Detect which cell encompasses the target text, then output its [X, Y] center coordinate. 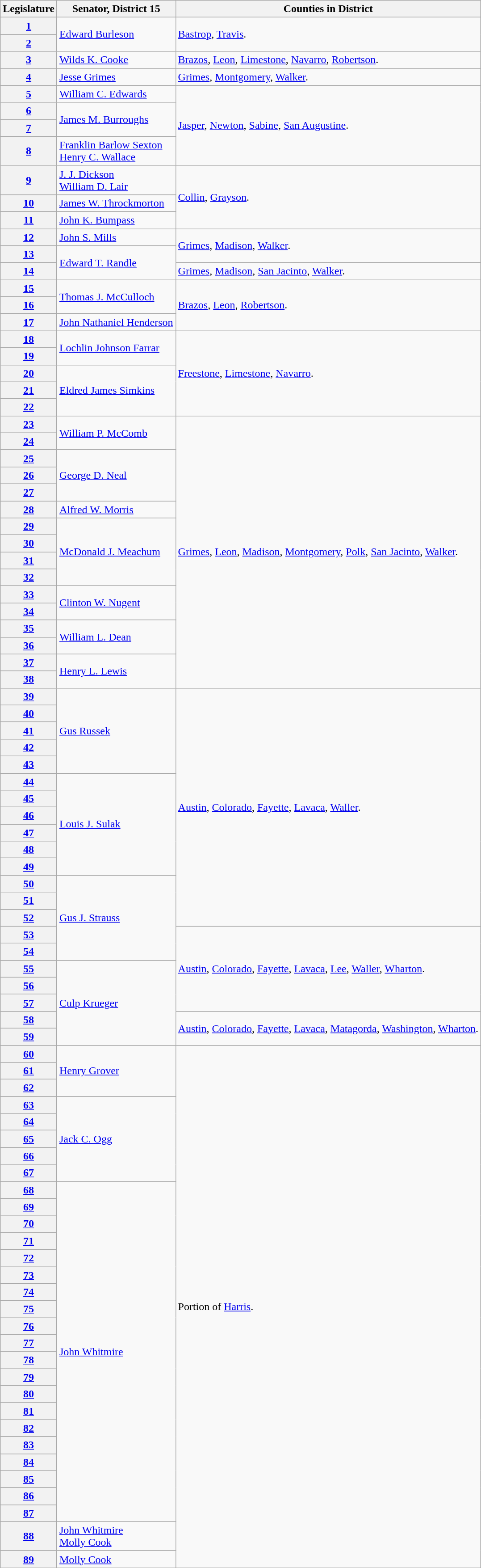
35 [29, 628]
Austin, Colorado, Fayette, Lavaca, Lee, Waller, Wharton. [328, 969]
40 [29, 713]
Clinton W. Nugent [116, 603]
68 [29, 1190]
41 [29, 730]
Culp Krueger [116, 1003]
4 [29, 77]
72 [29, 1258]
Grimes, Madison, San Jacinto, Walker. [328, 271]
3 [29, 60]
37 [29, 662]
60 [29, 1054]
William P. McComb [116, 433]
85 [29, 1479]
William L. Dean [116, 637]
84 [29, 1462]
10 [29, 203]
Grimes, Leon, Madison, Montgomery, Polk, San Jacinto, Walker. [328, 552]
47 [29, 833]
56 [29, 986]
44 [29, 782]
54 [29, 952]
65 [29, 1139]
Collin, Grayson. [328, 197]
71 [29, 1241]
Jasper, Newton, Sabine, San Augustine. [328, 125]
74 [29, 1292]
43 [29, 764]
39 [29, 696]
88 [29, 1536]
83 [29, 1445]
James W. Throckmorton [116, 203]
75 [29, 1309]
42 [29, 747]
77 [29, 1343]
McDonald J. Meachum [116, 552]
Gus Russek [116, 730]
22 [29, 407]
53 [29, 935]
79 [29, 1377]
Henry L. Lewis [116, 671]
45 [29, 799]
49 [29, 867]
Molly Cook [116, 1559]
73 [29, 1275]
66 [29, 1156]
25 [29, 458]
14 [29, 271]
Alfred W. Morris [116, 509]
76 [29, 1326]
1 [29, 26]
78 [29, 1360]
12 [29, 237]
Gus J. Strauss [116, 918]
9 [29, 180]
46 [29, 816]
Louis J. Sulak [116, 824]
55 [29, 969]
63 [29, 1105]
8 [29, 151]
Henry Grover [116, 1071]
23 [29, 424]
27 [29, 492]
John WhitmireMolly Cook [116, 1536]
24 [29, 441]
6 [29, 111]
Edward Burleson [116, 34]
13 [29, 254]
Jesse Grimes [116, 77]
Freestone, Limestone, Navarro. [328, 373]
21 [29, 390]
Senator, District 15 [116, 9]
George D. Neal [116, 475]
15 [29, 288]
30 [29, 544]
48 [29, 850]
29 [29, 527]
John Whitmire [116, 1352]
Brazos, Leon, Robertson. [328, 305]
19 [29, 356]
36 [29, 645]
Austin, Colorado, Fayette, Lavaca, Waller. [328, 807]
20 [29, 373]
Eldred James Simkins [116, 390]
67 [29, 1173]
38 [29, 679]
Franklin Barlow SextonHenry C. Wallace [116, 151]
69 [29, 1207]
Thomas J. McCulloch [116, 297]
Austin, Colorado, Fayette, Lavaca, Matagorda, Washington, Wharton. [328, 1028]
32 [29, 577]
Brazos, Leon, Limestone, Navarro, Robertson. [328, 60]
89 [29, 1559]
86 [29, 1496]
2 [29, 43]
52 [29, 918]
Counties in District [328, 9]
82 [29, 1428]
50 [29, 884]
33 [29, 594]
Lochlin Johnson Farrar [116, 348]
80 [29, 1394]
64 [29, 1122]
James M. Burroughs [116, 119]
70 [29, 1224]
John S. Mills [116, 237]
58 [29, 1020]
William C. Edwards [116, 94]
John K. Bumpass [116, 220]
57 [29, 1003]
87 [29, 1513]
26 [29, 475]
Wilds K. Cooke [116, 60]
7 [29, 128]
34 [29, 611]
59 [29, 1037]
62 [29, 1088]
17 [29, 322]
31 [29, 561]
11 [29, 220]
Bastrop, Travis. [328, 34]
Legislature [29, 9]
Grimes, Montgomery, Walker. [328, 77]
5 [29, 94]
81 [29, 1411]
18 [29, 339]
Portion of Harris. [328, 1306]
16 [29, 305]
Grimes, Madison, Walker. [328, 246]
51 [29, 901]
J. J. DicksonWilliam D. Lair [116, 180]
Jack C. Ogg [116, 1139]
Edward T. Randle [116, 263]
61 [29, 1071]
John Nathaniel Henderson [116, 322]
28 [29, 509]
